Detect which cell encompasses the target text, then output its (X, Y) center coordinate. 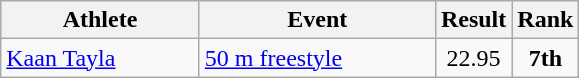
Rank (546, 20)
Result (473, 20)
Kaan Tayla (100, 58)
7th (546, 58)
Event (317, 20)
22.95 (473, 58)
Athlete (100, 20)
50 m freestyle (317, 58)
